From the cell containing the given text, extract its center point as (X, Y) coordinate. 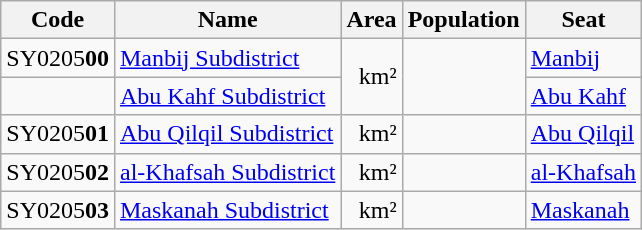
Population (464, 20)
SY020500 (58, 58)
Name (227, 20)
Abu Qilqil (583, 134)
al-Khafsah Subdistrict (227, 172)
Code (58, 20)
SY020502 (58, 172)
Abu Kahf (583, 96)
Manbij Subdistrict (227, 58)
SY020503 (58, 210)
Abu Qilqil Subdistrict (227, 134)
al-Khafsah (583, 172)
Area (372, 20)
Manbij (583, 58)
Maskanah Subdistrict (227, 210)
SY020501 (58, 134)
Maskanah (583, 210)
Seat (583, 20)
Abu Kahf Subdistrict (227, 96)
